Identify which cell holds the provided text, then report its (X, Y) central coordinate. 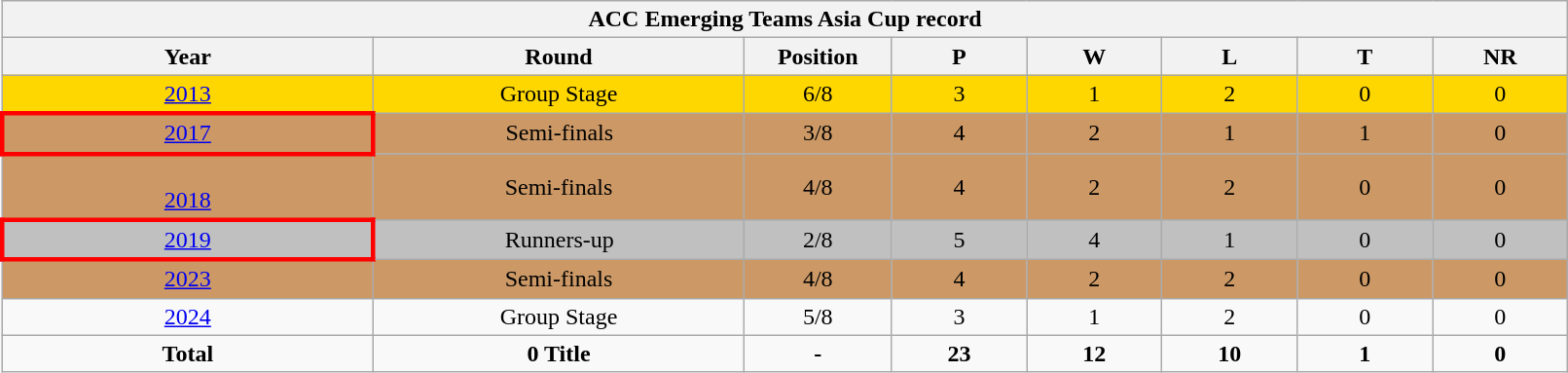
6/8 (818, 94)
2017 (187, 132)
Year (187, 56)
- (818, 354)
ACC Emerging Teams Asia Cup record (784, 19)
0 Title (559, 354)
2/8 (818, 240)
Total (187, 354)
Runners-up (559, 240)
2018 (187, 187)
NR (1501, 56)
L (1230, 56)
2013 (187, 94)
P (960, 56)
2019 (187, 240)
10 (1230, 354)
5 (960, 240)
5/8 (818, 317)
2023 (187, 280)
23 (960, 354)
Round (559, 56)
12 (1094, 354)
T (1365, 56)
3/8 (818, 132)
Position (818, 56)
2024 (187, 317)
W (1094, 56)
